Detect which cell encompasses the target text, then output its [x, y] center coordinate. 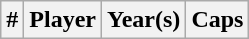
Caps [218, 20]
Player [63, 20]
Year(s) [144, 20]
# [12, 20]
